Provide the [X, Y] coordinate of the cell's center where the given text is located.  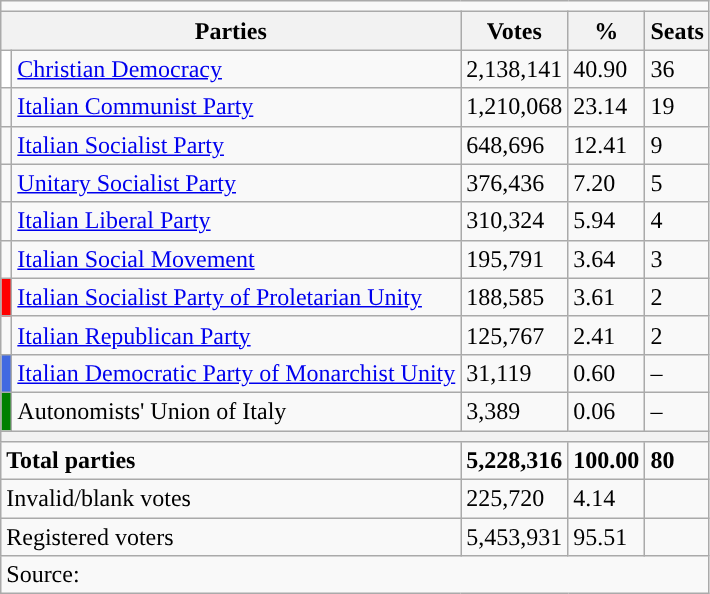
3 [677, 259]
3.64 [606, 259]
12.41 [606, 145]
5.94 [606, 221]
Italian Socialist Party [236, 145]
310,324 [514, 221]
3.61 [606, 297]
Autonomists' Union of Italy [236, 411]
Italian Communist Party [236, 107]
95.51 [606, 537]
% [606, 31]
2,138,141 [514, 69]
100.00 [606, 461]
4.14 [606, 499]
Unitary Socialist Party [236, 183]
Votes [514, 31]
4 [677, 221]
2.41 [606, 335]
80 [677, 461]
Italian Democratic Party of Monarchist Unity [236, 373]
Parties [231, 31]
188,585 [514, 297]
Christian Democracy [236, 69]
0.60 [606, 373]
Italian Social Movement [236, 259]
376,436 [514, 183]
648,696 [514, 145]
31,119 [514, 373]
Seats [677, 31]
Registered voters [231, 537]
5,453,931 [514, 537]
Total parties [231, 461]
3,389 [514, 411]
225,720 [514, 499]
1,210,068 [514, 107]
7.20 [606, 183]
5 [677, 183]
Italian Socialist Party of Proletarian Unity [236, 297]
195,791 [514, 259]
125,767 [514, 335]
23.14 [606, 107]
9 [677, 145]
Invalid/blank votes [231, 499]
Italian Liberal Party [236, 221]
40.90 [606, 69]
5,228,316 [514, 461]
19 [677, 107]
Source: [356, 575]
0.06 [606, 411]
Italian Republican Party [236, 335]
36 [677, 69]
